Return [x, y] of the center of cell containing provided text 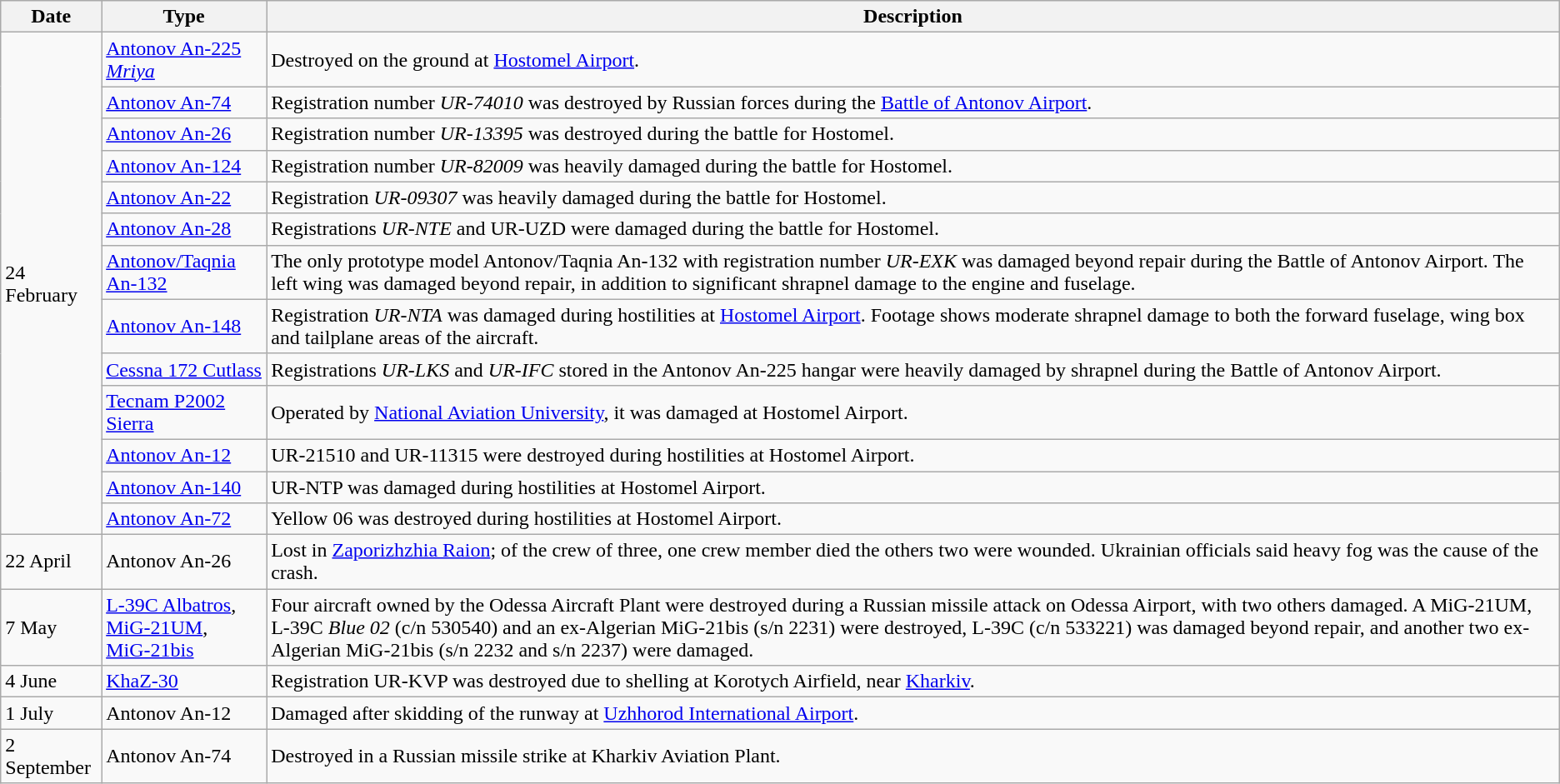
Destroyed on the ground at Hostomel Airport. [913, 60]
Antonov An-28 [184, 229]
22 April [52, 562]
KhaZ-30 [184, 682]
Registrations UR-NTE and UR-UZD were damaged during the battle for Hostomel. [913, 229]
2 September [52, 757]
Registration number UR-82009 was heavily damaged during the battle for Hostomel. [913, 166]
Date [52, 17]
Antonov An-22 [184, 197]
Registrations UR-LKS and UR-IFC stored in the Antonov An-225 hangar were heavily damaged by shrapnel during the Battle of Antonov Airport. [913, 369]
Description [913, 17]
4 June [52, 682]
Antonov/Taqnia An-132 [184, 272]
L-39C Albatros,MiG-21UM,MiG-21bis [184, 627]
Antonov An-225 Mriya [184, 60]
24 February [52, 283]
Destroyed in a Russian missile strike at Kharkiv Aviation Plant. [913, 757]
Registration UR-09307 was heavily damaged during the battle for Hostomel. [913, 197]
UR-21510 and UR-11315 were destroyed during hostilities at Hostomel Airport. [913, 455]
Type [184, 17]
Damaged after skidding of the runway at Uzhhorod International Airport. [913, 713]
Antonov An-140 [184, 487]
UR-NTP was damaged during hostilities at Hostomel Airport. [913, 487]
Registration number UR-13395 was destroyed during the battle for Hostomel. [913, 134]
Antonov An-148 [184, 327]
Yellow 06 was destroyed during hostilities at Hostomel Airport. [913, 519]
1 July [52, 713]
Registration number UR-74010 was destroyed by Russian forces during the Battle of Antonov Airport. [913, 102]
Antonov An-124 [184, 166]
Operated by National Aviation University, it was damaged at Hostomel Airport. [913, 412]
Antonov An-72 [184, 519]
Registration UR-KVP was destroyed due to shelling at Korotych Airfield, near Kharkiv. [913, 682]
Tecnam P2002 Sierra [184, 412]
Cessna 172 Cutlass [184, 369]
7 May [52, 627]
